Output the (x, y) coordinate of the center of the cell containing the given text.  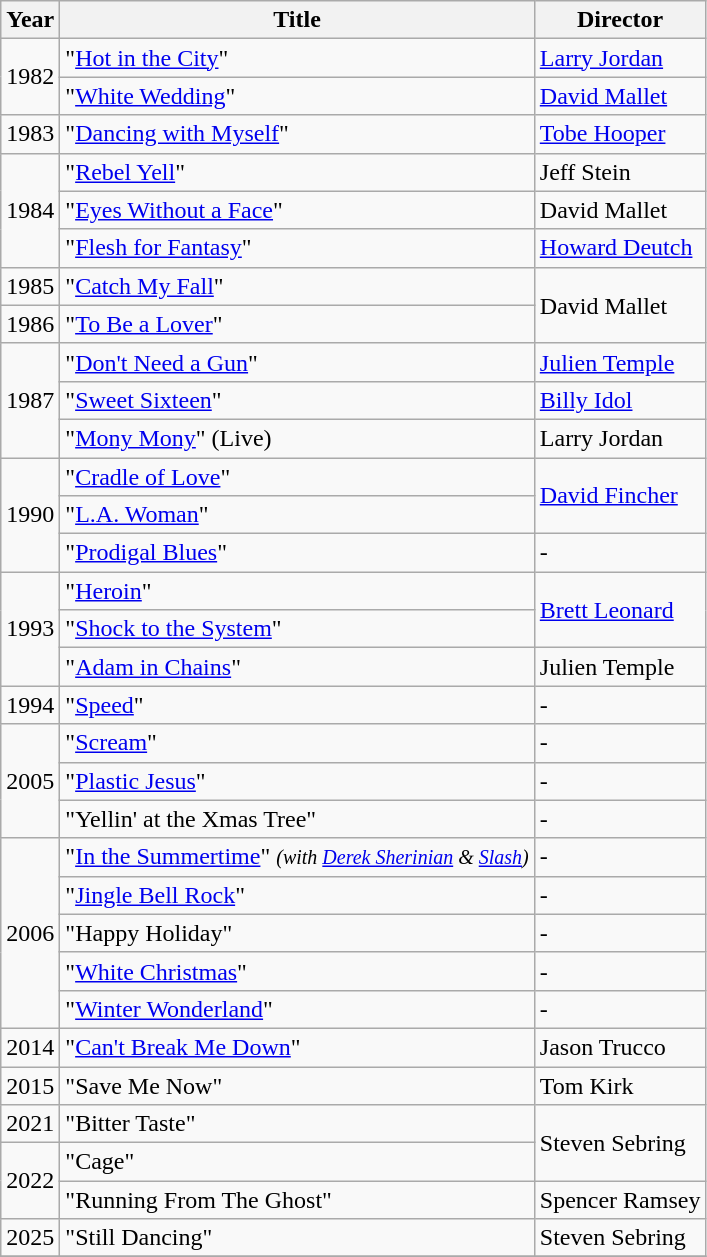
Title (297, 20)
"Speed" (297, 705)
"Bitter Taste" (297, 1124)
"White Christmas" (297, 971)
"Rebel Yell" (297, 172)
"Can't Break Me Down" (297, 1047)
"Jingle Bell Rock" (297, 895)
"Plastic Jesus" (297, 781)
Jason Trucco (620, 1047)
"Scream" (297, 743)
"Catch My Fall" (297, 286)
"L.A. Woman" (297, 515)
"Adam in Chains" (297, 667)
1994 (30, 705)
David Fincher (620, 496)
"Eyes Without a Face" (297, 210)
1993 (30, 629)
1987 (30, 400)
1982 (30, 77)
2022 (30, 1181)
"Running From The Ghost" (297, 1200)
Director (620, 20)
"To Be a Lover" (297, 324)
"Cradle of Love" (297, 477)
2025 (30, 1238)
"Don't Need a Gun" (297, 362)
"Prodigal Blues" (297, 553)
1986 (30, 324)
1985 (30, 286)
2006 (30, 933)
Tobe Hooper (620, 134)
"Hot in the City" (297, 58)
1990 (30, 515)
2015 (30, 1085)
Billy Idol (620, 400)
"Mony Mony" (Live) (297, 438)
Jeff Stein (620, 172)
1984 (30, 210)
"Save Me Now" (297, 1085)
Year (30, 20)
"Heroin" (297, 591)
"White Wedding" (297, 96)
Tom Kirk (620, 1085)
Spencer Ramsey (620, 1200)
"Yellin' at the Xmas Tree" (297, 819)
Brett Leonard (620, 610)
"Happy Holiday" (297, 933)
"Dancing with Myself" (297, 134)
"Sweet Sixteen" (297, 400)
"Shock to the System" (297, 629)
2005 (30, 781)
"In the Summertime" (with Derek Sherinian & Slash) (297, 857)
2021 (30, 1124)
"Winter Wonderland" (297, 1009)
"Cage" (297, 1162)
"Still Dancing" (297, 1238)
2014 (30, 1047)
1983 (30, 134)
Howard Deutch (620, 248)
"Flesh for Fantasy" (297, 248)
